Return the (X, Y) coordinate for the center point of the cell that contains the specified text.  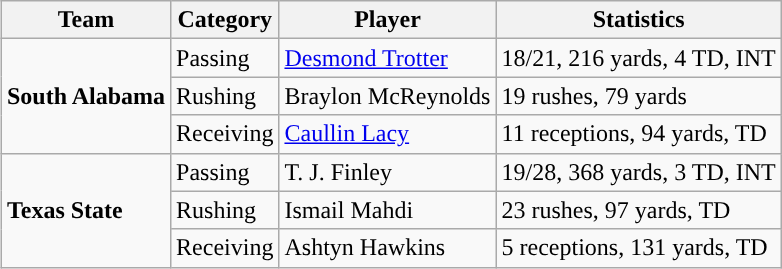
11 receptions, 94 yards, TD (638, 134)
Ashtyn Hawkins (388, 248)
Category (225, 20)
South Alabama (86, 96)
18/21, 216 yards, 4 TD, INT (638, 58)
19 rushes, 79 yards (638, 96)
Ismail Mahdi (388, 210)
Statistics (638, 20)
Desmond Trotter (388, 58)
23 rushes, 97 yards, TD (638, 210)
Braylon McReynolds (388, 96)
T. J. Finley (388, 172)
5 receptions, 131 yards, TD (638, 248)
Caullin Lacy (388, 134)
19/28, 368 yards, 3 TD, INT (638, 172)
Texas State (86, 210)
Player (388, 20)
Team (86, 20)
